Locate the cell with the specified text and output its (x, y) center coordinate. 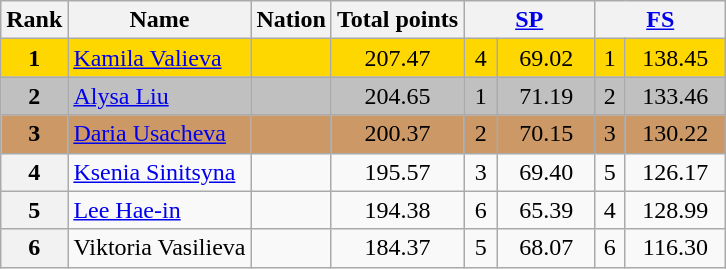
70.15 (546, 134)
194.38 (397, 210)
Total points (397, 20)
195.57 (397, 172)
207.47 (397, 58)
FS (660, 20)
71.19 (546, 96)
204.65 (397, 96)
Rank (34, 20)
184.37 (397, 248)
Nation (291, 20)
130.22 (676, 134)
65.39 (546, 210)
69.40 (546, 172)
Ksenia Sinitsyna (160, 172)
138.45 (676, 58)
Alysa Liu (160, 96)
68.07 (546, 248)
200.37 (397, 134)
128.99 (676, 210)
Kamila Valieva (160, 58)
133.46 (676, 96)
Name (160, 20)
Viktoria Vasilieva (160, 248)
126.17 (676, 172)
Lee Hae-in (160, 210)
116.30 (676, 248)
69.02 (546, 58)
SP (530, 20)
Daria Usacheva (160, 134)
